Determine the (x, y) coordinate at the center of the cell enclosing the given text.  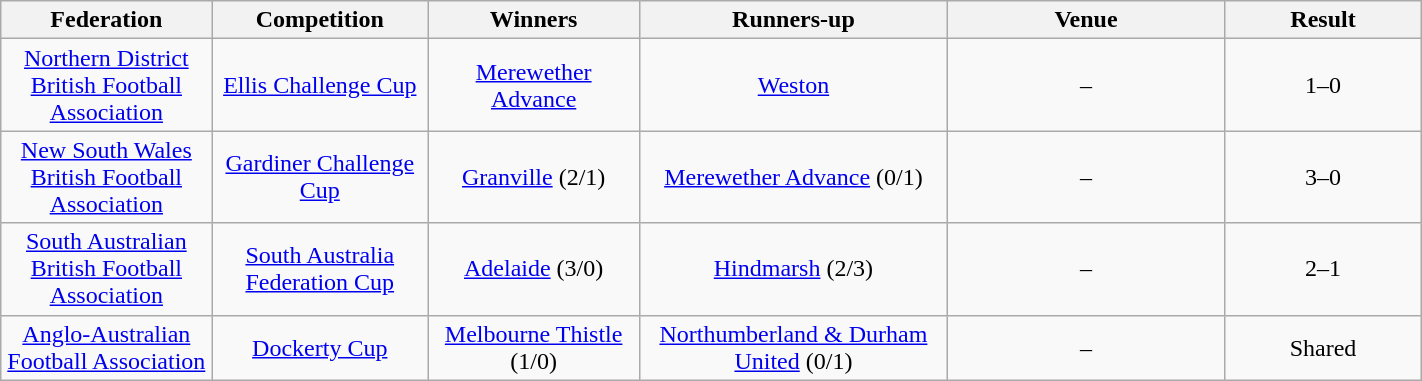
Hindmarsh (2/3) (794, 269)
Federation (106, 20)
South Australia Federation Cup (320, 269)
Runners-up (794, 20)
Granville (2/1) (534, 177)
Venue (1086, 20)
Anglo-Australian Football Association (106, 348)
Northumberland & Durham United (0/1) (794, 348)
2–1 (1323, 269)
Merewether Advance (534, 85)
Competition (320, 20)
Adelaide (3/0) (534, 269)
New South Wales British Football Association (106, 177)
Result (1323, 20)
Ellis Challenge Cup (320, 85)
Dockerty Cup (320, 348)
1–0 (1323, 85)
Gardiner Challenge Cup (320, 177)
South Australian British Football Association (106, 269)
Weston (794, 85)
Merewether Advance (0/1) (794, 177)
Winners (534, 20)
3–0 (1323, 177)
Shared (1323, 348)
Melbourne Thistle (1/0) (534, 348)
Northern District British Football Association (106, 85)
